Return the (X, Y) coordinate for the center point of the cell that contains the specified text.  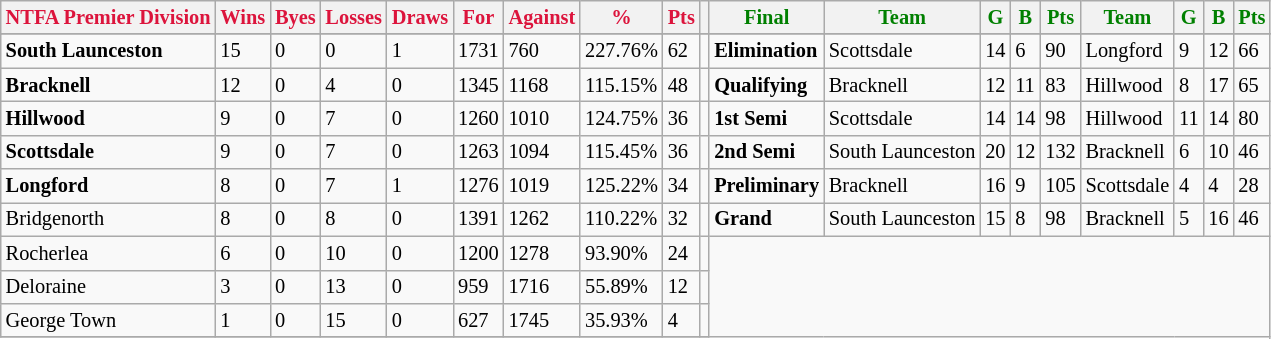
5 (1188, 219)
Qualifying (766, 85)
227.76% (622, 51)
% (622, 17)
66 (1252, 51)
124.75% (622, 118)
Grand (766, 219)
For (478, 17)
93.90% (622, 253)
17 (1218, 85)
125.22% (622, 186)
28 (1252, 186)
65 (1252, 85)
Deloraine (108, 287)
34 (682, 186)
1168 (542, 85)
Byes (295, 17)
110.22% (622, 219)
2nd Semi (766, 152)
3 (242, 287)
83 (1060, 85)
1200 (478, 253)
115.15% (622, 85)
959 (478, 287)
NTFA Premier Division (108, 17)
George Town (108, 320)
24 (682, 253)
Losses (354, 17)
90 (1060, 51)
1731 (478, 51)
32 (682, 219)
Wins (242, 17)
1094 (542, 152)
627 (478, 320)
13 (354, 287)
80 (1252, 118)
1278 (542, 253)
115.45% (622, 152)
Rocherlea (108, 253)
Against (542, 17)
1260 (478, 118)
62 (682, 51)
Preliminary (766, 186)
Bridgenorth (108, 219)
1391 (478, 219)
1745 (542, 320)
1010 (542, 118)
1262 (542, 219)
760 (542, 51)
132 (1060, 152)
1345 (478, 85)
Final (766, 17)
20 (995, 152)
105 (1060, 186)
1st Semi (766, 118)
Draws (420, 17)
Elimination (766, 51)
55.89% (622, 287)
35.93% (622, 320)
1276 (478, 186)
1263 (478, 152)
48 (682, 85)
1019 (542, 186)
1716 (542, 287)
